From the cell containing the given text, extract its center point as [X, Y] coordinate. 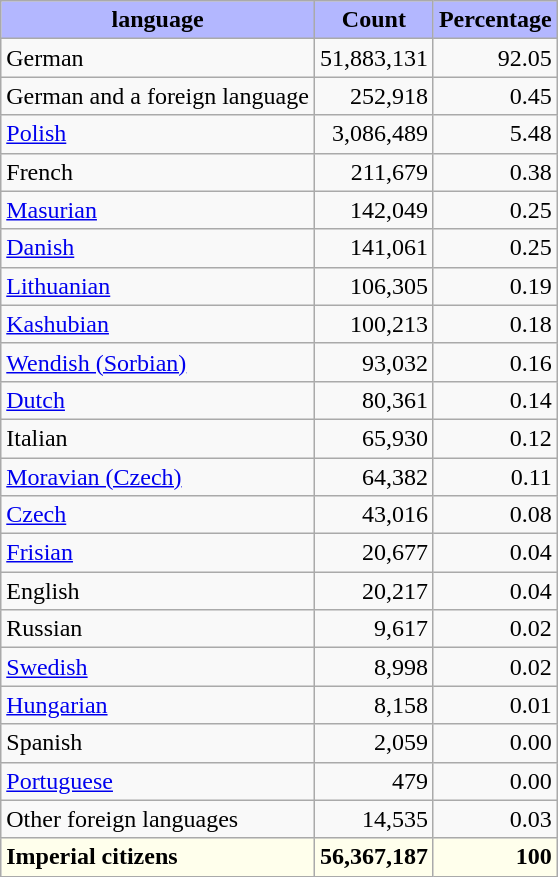
English [158, 591]
Masurian [158, 210]
Dutch [158, 400]
43,016 [374, 515]
51,883,131 [374, 58]
141,061 [374, 248]
Polish [158, 134]
Imperial citizens [158, 857]
Russian [158, 629]
93,032 [374, 362]
0.45 [495, 96]
80,361 [374, 400]
0.08 [495, 515]
0.01 [495, 705]
211,679 [374, 172]
0.03 [495, 819]
Portuguese [158, 781]
language [158, 20]
German [158, 58]
479 [374, 781]
Swedish [158, 667]
0.14 [495, 400]
0.12 [495, 438]
0.19 [495, 286]
8,998 [374, 667]
5.48 [495, 134]
8,158 [374, 705]
Italian [158, 438]
Frisian [158, 553]
Hungarian [158, 705]
Count [374, 20]
Lithuanian [158, 286]
142,049 [374, 210]
92.05 [495, 58]
56,367,187 [374, 857]
0.18 [495, 324]
German and a foreign language [158, 96]
64,382 [374, 477]
106,305 [374, 286]
Spanish [158, 743]
9,617 [374, 629]
100,213 [374, 324]
French [158, 172]
100 [495, 857]
Danish [158, 248]
252,918 [374, 96]
0.11 [495, 477]
Moravian (Czech) [158, 477]
2,059 [374, 743]
0.16 [495, 362]
Other foreign languages [158, 819]
0.38 [495, 172]
20,677 [374, 553]
14,535 [374, 819]
Kashubian [158, 324]
Percentage [495, 20]
65,930 [374, 438]
20,217 [374, 591]
Wendish (Sorbian) [158, 362]
3,086,489 [374, 134]
Czech [158, 515]
